Pinpoint the cell where the given text exists, returning its [X, Y] midpoint coordinate. 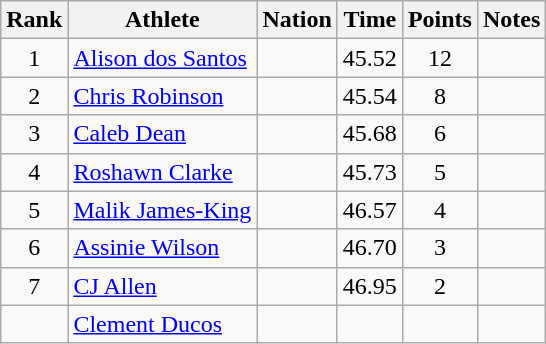
Alison dos Santos [162, 58]
Nation [297, 20]
Chris Robinson [162, 96]
Notes [511, 20]
Points [440, 20]
Roshawn Clarke [162, 172]
Assinie Wilson [162, 248]
46.70 [370, 248]
45.68 [370, 134]
45.54 [370, 96]
8 [440, 96]
12 [440, 58]
Caleb Dean [162, 134]
7 [34, 286]
46.95 [370, 286]
45.52 [370, 58]
Clement Ducos [162, 324]
Rank [34, 20]
45.73 [370, 172]
CJ Allen [162, 286]
1 [34, 58]
Time [370, 20]
46.57 [370, 210]
Malik James-King [162, 210]
Athlete [162, 20]
